Extract the [x, y] coordinate from the center of the cell holding the provided text.  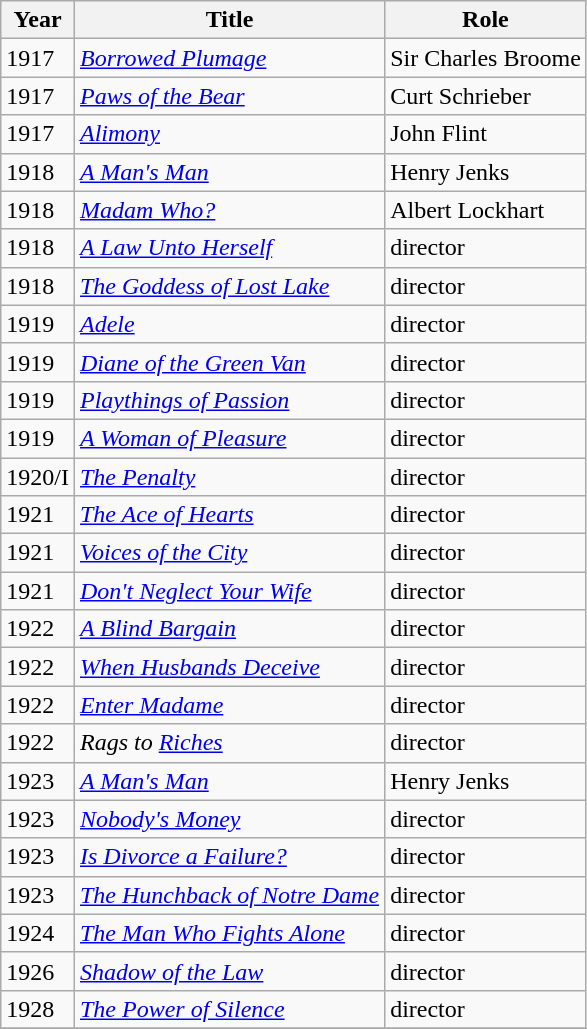
Adele [229, 324]
A Blind Bargain [229, 629]
Shadow of the Law [229, 971]
The Goddess of Lost Lake [229, 286]
Nobody's Money [229, 819]
Curt Schrieber [486, 96]
The Man Who Fights Alone [229, 933]
The Hunchback of Notre Dame [229, 895]
Alimony [229, 134]
Role [486, 20]
Is Divorce a Failure? [229, 857]
John Flint [486, 134]
The Power of Silence [229, 1009]
When Husbands Deceive [229, 667]
Voices of the City [229, 553]
1926 [38, 971]
Borrowed Plumage [229, 58]
Enter Madame [229, 705]
Don't Neglect Your Wife [229, 591]
A Law Unto Herself [229, 248]
Title [229, 20]
The Penalty [229, 477]
The Ace of Hearts [229, 515]
Sir Charles Broome [486, 58]
Albert Lockhart [486, 210]
Diane of the Green Van [229, 362]
1924 [38, 933]
Rags to Riches [229, 743]
Playthings of Passion [229, 400]
1920/I [38, 477]
Madam Who? [229, 210]
A Woman of Pleasure [229, 438]
Year [38, 20]
1928 [38, 1009]
Paws of the Bear [229, 96]
